Scan for the cell matching the given text and deliver its (x, y) coordinate at center. 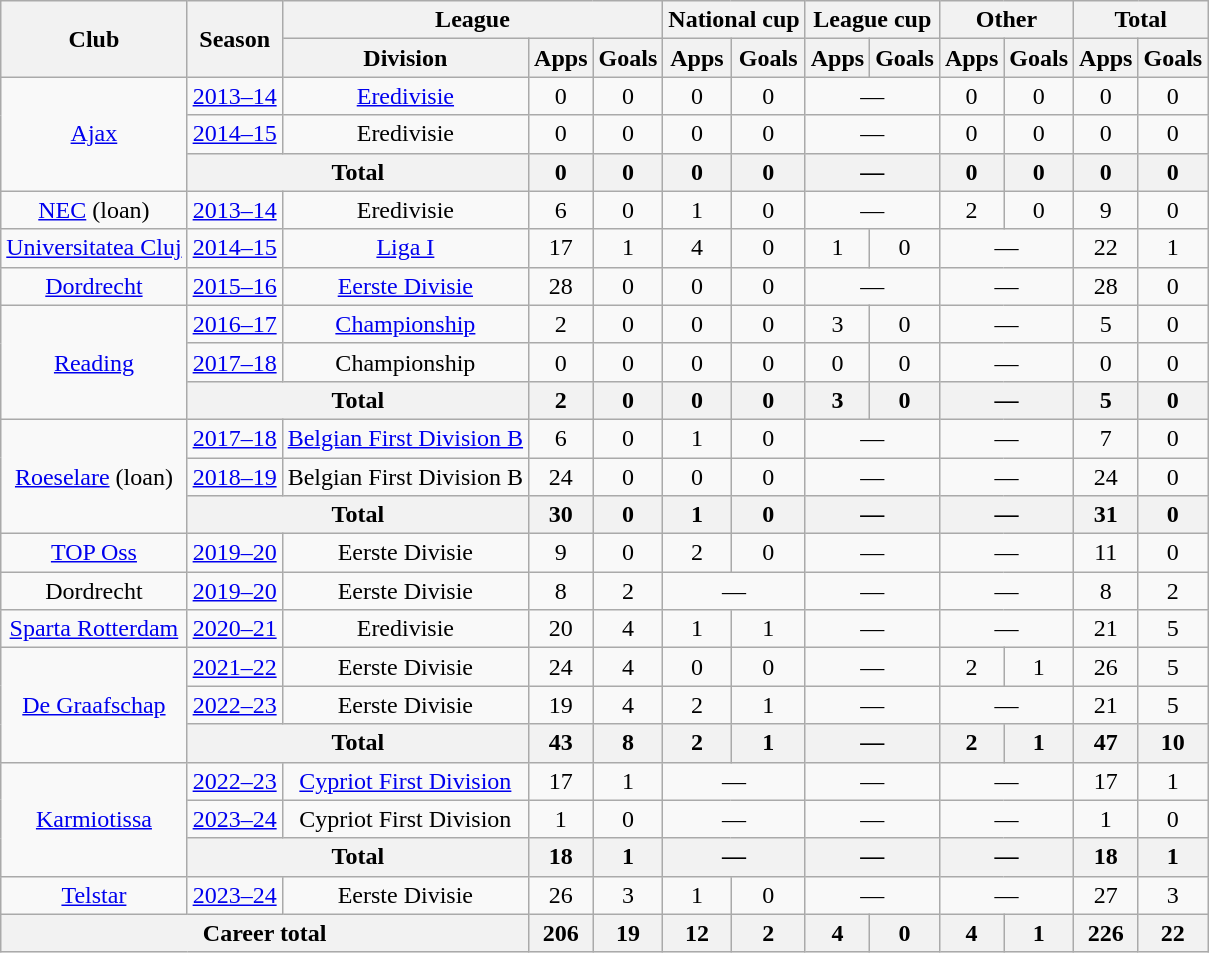
2021–22 (234, 667)
Roeselare (loan) (94, 476)
Universitatea Cluj (94, 248)
12 (697, 933)
League (472, 20)
7 (1106, 438)
NEC (loan) (94, 210)
De Graafschap (94, 705)
2016–17 (234, 324)
47 (1106, 743)
226 (1106, 933)
Sparta Rotterdam (94, 629)
27 (1106, 895)
Telstar (94, 895)
206 (561, 933)
Liga I (405, 248)
10 (1173, 743)
31 (1106, 515)
Division (405, 58)
National cup (734, 20)
43 (561, 743)
30 (561, 515)
11 (1106, 553)
Karmiotissa (94, 819)
Ajax (94, 134)
20 (561, 629)
League cup (872, 20)
Club (94, 39)
2015–16 (234, 286)
Reading (94, 362)
Career total (265, 933)
TOP Oss (94, 553)
2020–21 (234, 629)
Other (1006, 20)
2018–19 (234, 477)
Season (234, 39)
